For the text-containing cell, return its midpoint in [x, y] coordinate format. 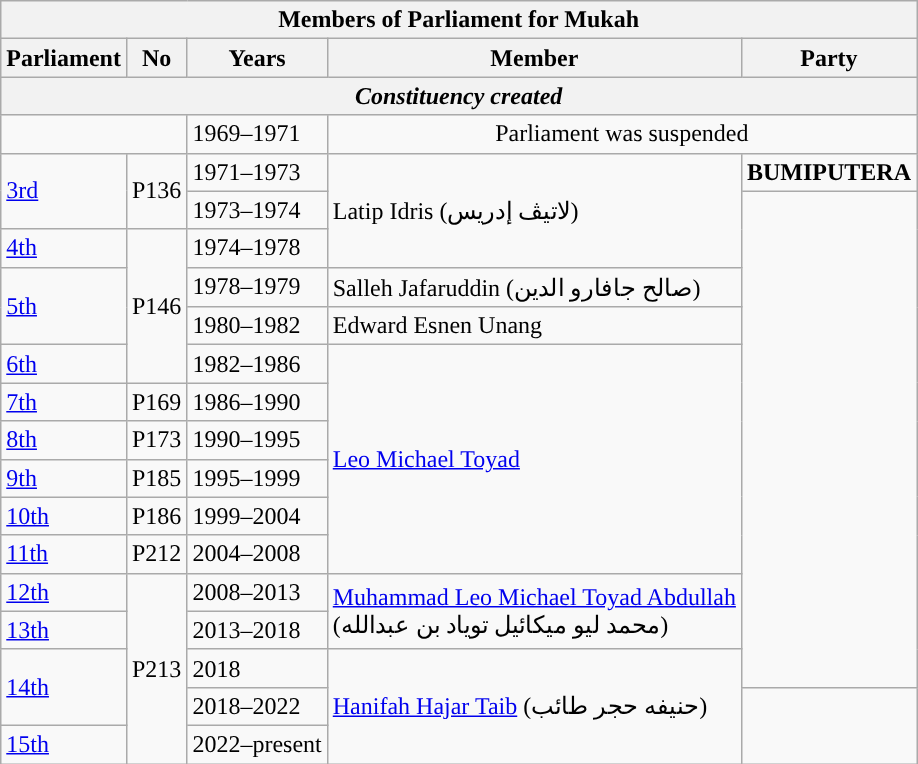
12th [64, 592]
Muhammad Leo Michael Toyad Abdullah (محمد ليو ميکائيل توياد بن عبدالله) [534, 611]
7th [64, 402]
2013–2018 [257, 630]
P185 [156, 478]
P173 [156, 440]
P213 [156, 668]
9th [64, 478]
8th [64, 440]
15th [64, 744]
1973–1974 [257, 210]
6th [64, 364]
Latip Idris (لاتيڤ إدريس) [534, 210]
1978–1979 [257, 287]
13th [64, 630]
1990–1995 [257, 440]
2008–2013 [257, 592]
1999–2004 [257, 516]
1995–1999 [257, 478]
1986–1990 [257, 402]
5th [64, 306]
P169 [156, 402]
11th [64, 554]
Hanifah Hajar Taib (حنيفه حجر طائب) [534, 706]
Parliament was suspended [622, 134]
P212 [156, 554]
10th [64, 516]
Leo Michael Toyad [534, 459]
Edward Esnen Unang [534, 326]
1969–1971 [257, 134]
P136 [156, 191]
2018–2022 [257, 706]
Party [828, 58]
3rd [64, 191]
Members of Parliament for Mukah [459, 20]
1982–1986 [257, 364]
2018 [257, 668]
2004–2008 [257, 554]
4th [64, 248]
BUMIPUTERA [828, 172]
1971–1973 [257, 172]
Salleh Jafaruddin (صالح جافارو الدين) [534, 287]
14th [64, 687]
P146 [156, 306]
1974–1978 [257, 248]
P186 [156, 516]
Member [534, 58]
Constituency created [459, 96]
Years [257, 58]
1980–1982 [257, 326]
2022–present [257, 744]
No [156, 58]
Parliament [64, 58]
